From the cell containing the given text, extract its center point as [x, y] coordinate. 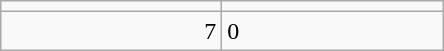
0 [332, 31]
7 [112, 31]
